Return the (x, y) coordinate for the center point of the cell that contains the specified text.  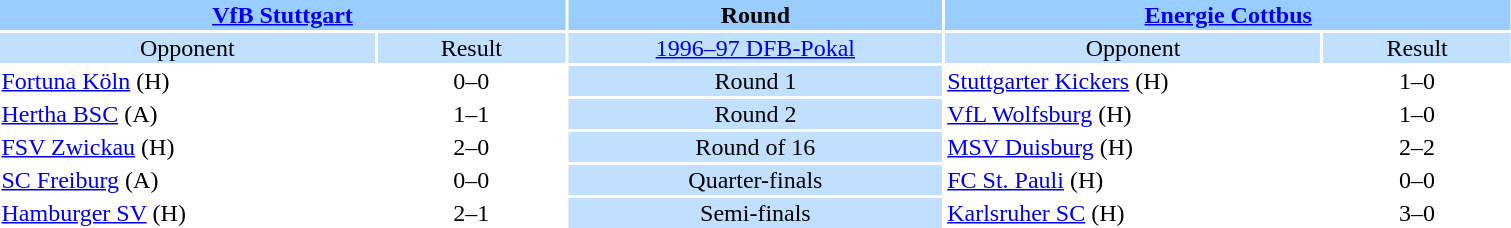
2–0 (472, 147)
VfB Stuttgart (282, 15)
Hamburger SV (H) (188, 213)
VfL Wolfsburg (H) (1134, 114)
FSV Zwickau (H) (188, 147)
SC Freiburg (A) (188, 180)
Energie Cottbus (1228, 15)
Hertha BSC (A) (188, 114)
Round 1 (756, 81)
1–1 (472, 114)
Stuttgarter Kickers (H) (1134, 81)
Semi-finals (756, 213)
1996–97 DFB-Pokal (756, 48)
FC St. Pauli (H) (1134, 180)
Quarter-finals (756, 180)
Round 2 (756, 114)
Round (756, 15)
Round of 16 (756, 147)
MSV Duisburg (H) (1134, 147)
Fortuna Köln (H) (188, 81)
Karlsruher SC (H) (1134, 213)
3–0 (1416, 213)
2–2 (1416, 147)
2–1 (472, 213)
